For the text-containing cell, return its midpoint in [x, y] coordinate format. 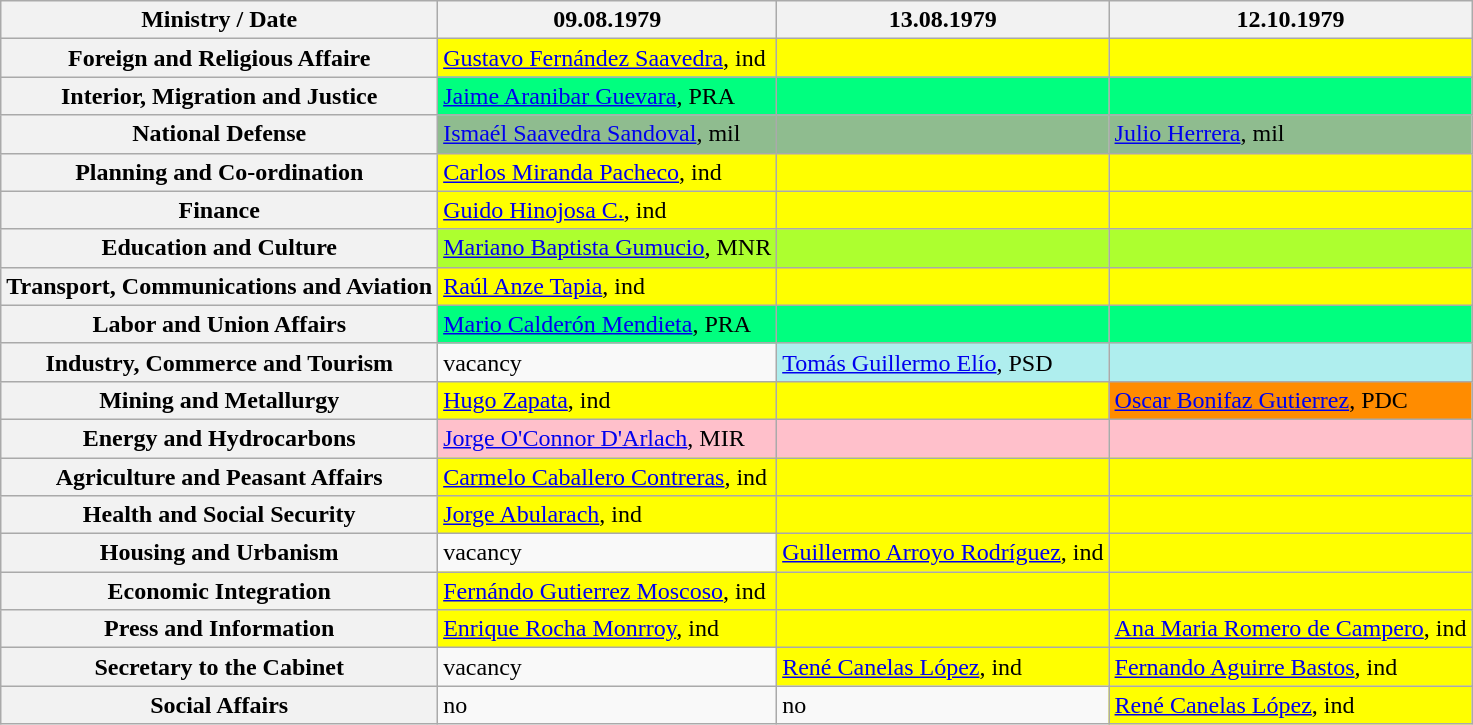
Ismaél Saavedra Sandoval, mil [608, 134]
Hugo Zapata, ind [608, 400]
Ministry / Date [220, 20]
Jorge Abularach, ind [608, 515]
Economic Integration [220, 591]
Ana Maria Romero de Campero, ind [1290, 629]
Fernando Aguirre Bastos, ind [1290, 667]
Education and Culture [220, 248]
Social Affairs [220, 705]
Julio Herrera, mil [1290, 134]
Gustavo Fernández Saavedra, ind [608, 58]
Planning and Co-ordination [220, 172]
Press and Information [220, 629]
Oscar Bonifaz Gutierrez, PDC [1290, 400]
Foreign and Religious Affaire [220, 58]
Jaime Aranibar Guevara, PRA [608, 96]
Carlos Miranda Pacheco, ind [608, 172]
12.10.1979 [1290, 20]
Energy and Hydrocarbons [220, 438]
Mariano Baptista Gumucio, MNR [608, 248]
Industry, Commerce and Tourism [220, 362]
Enrique Rocha Monrroy, ind [608, 629]
Secretary to the Cabinet [220, 667]
Agriculture and Peasant Affairs [220, 477]
Guido Hinojosa C., ind [608, 210]
09.08.1979 [608, 20]
Interior, Migration and Justice [220, 96]
Guillermo Arroyo Rodríguez, ind [943, 553]
Labor and Union Affairs [220, 324]
National Defense [220, 134]
Raúl Anze Tapia, ind [608, 286]
Carmelo Caballero Contreras, ind [608, 477]
Health and Social Security [220, 515]
Tomás Guillermo Elío, PSD [943, 362]
13.08.1979 [943, 20]
Mining and Metallurgy [220, 400]
Transport, Communications and Aviation [220, 286]
Mario Calderón Mendieta, PRA [608, 324]
Jorge O'Connor D'Arlach, MIR [608, 438]
Fernándo Gutierrez Moscoso, ind [608, 591]
Finance [220, 210]
Housing and Urbanism [220, 553]
